For the text-containing cell, return its midpoint in [x, y] coordinate format. 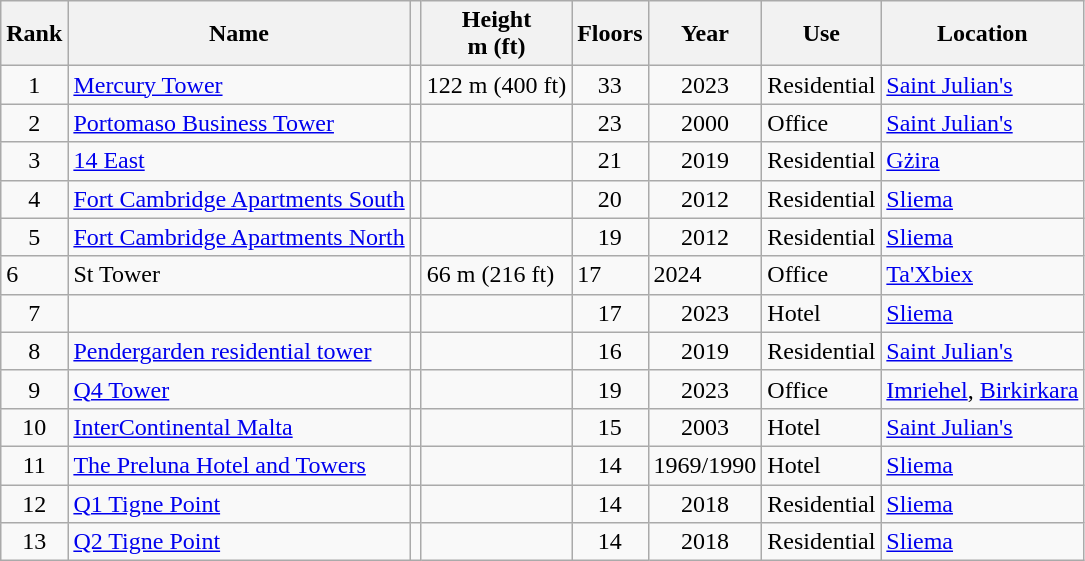
Pendergarden residential tower [239, 351]
122 m (400 ft) [496, 85]
Name [239, 34]
13 [34, 542]
Gżira [982, 161]
Ta'Xbiex [982, 275]
15 [610, 427]
16 [610, 351]
Fort Cambridge Apartments South [239, 199]
2 [34, 123]
St Tower [239, 275]
1969/1990 [705, 465]
Floors [610, 34]
Use [822, 34]
Location [982, 34]
4 [34, 199]
Portomaso Business Tower [239, 123]
Fort Cambridge Apartments North [239, 237]
Rank [34, 34]
12 [34, 503]
Mercury Tower [239, 85]
Heightm (ft) [496, 34]
8 [34, 351]
3 [34, 161]
Year [705, 34]
6 [34, 275]
7 [34, 313]
InterContinental Malta [239, 427]
21 [610, 161]
2000 [705, 123]
5 [34, 237]
Q4 Tower [239, 389]
20 [610, 199]
2024 [705, 275]
Q1 Tigne Point [239, 503]
10 [34, 427]
Imriehel, Birkirkara [982, 389]
2003 [705, 427]
11 [34, 465]
14 East [239, 161]
23 [610, 123]
Q2 Tigne Point [239, 542]
33 [610, 85]
66 m (216 ft) [496, 275]
1 [34, 85]
The Preluna Hotel and Towers [239, 465]
9 [34, 389]
